Identify which cell holds the provided text, then report its (x, y) central coordinate. 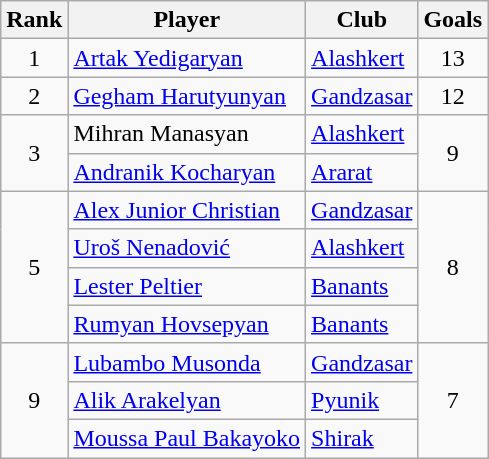
Shirak (362, 438)
Rumyan Hovsepyan (187, 324)
8 (453, 267)
12 (453, 96)
Alik Arakelyan (187, 400)
Rank (34, 20)
2 (34, 96)
13 (453, 58)
Goals (453, 20)
Lester Peltier (187, 286)
3 (34, 153)
Pyunik (362, 400)
Artak Yedigaryan (187, 58)
Andranik Kocharyan (187, 172)
Moussa Paul Bakayoko (187, 438)
1 (34, 58)
Ararat (362, 172)
Gegham Harutyunyan (187, 96)
Player (187, 20)
Alex Junior Christian (187, 210)
7 (453, 400)
5 (34, 267)
Lubambo Musonda (187, 362)
Uroš Nenadović (187, 248)
Club (362, 20)
Mihran Manasyan (187, 134)
